Extract the [x, y] coordinate from the center of the cell holding the provided text.  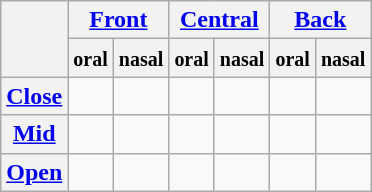
Front [118, 20]
Close [34, 96]
Back [320, 20]
Open [34, 172]
Central [220, 20]
Mid [34, 134]
